Locate the cell with the specified text and output its [X, Y] center coordinate. 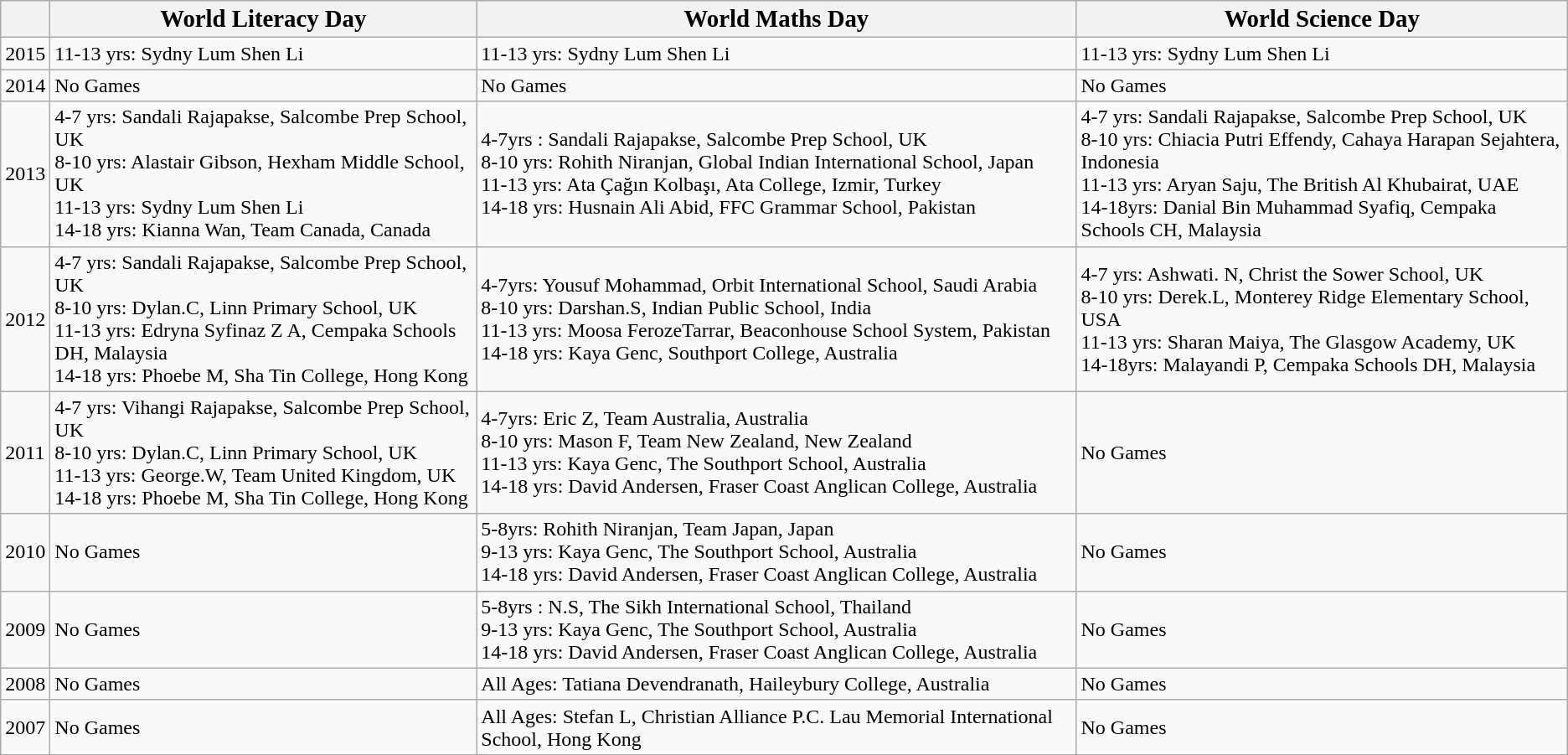
All Ages: Stefan L, Christian Alliance P.C. Lau Memorial International School, Hong Kong [776, 727]
2015 [25, 54]
2009 [25, 629]
2008 [25, 684]
2011 [25, 452]
World Science Day [1322, 19]
World Maths Day [776, 19]
2010 [25, 552]
2013 [25, 174]
All Ages: Tatiana Devendranath, Haileybury College, Australia [776, 684]
2012 [25, 318]
2014 [25, 85]
2007 [25, 727]
World Literacy Day [263, 19]
